Locate the cell with the specified text and output its [X, Y] center coordinate. 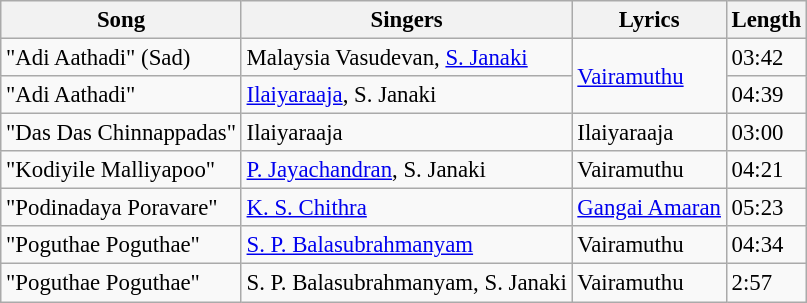
Malaysia Vasudevan, S. Janaki [406, 58]
2:57 [766, 283]
Singers [406, 20]
03:00 [766, 133]
"Kodiyile Malliyapoo" [122, 170]
Length [766, 20]
S. P. Balasubrahmanyam, S. Janaki [406, 283]
Lyrics [649, 20]
Gangai Amaran [649, 208]
03:42 [766, 58]
Ilaiyaraaja, S. Janaki [406, 95]
"Podinadaya Poravare" [122, 208]
04:39 [766, 95]
P. Jayachandran, S. Janaki [406, 170]
04:34 [766, 245]
05:23 [766, 208]
04:21 [766, 170]
S. P. Balasubrahmanyam [406, 245]
"Adi Aathadi" (Sad) [122, 58]
Song [122, 20]
"Adi Aathadi" [122, 95]
"Das Das Chinnappadas" [122, 133]
K. S. Chithra [406, 208]
